From the cell containing the given text, extract its center point as [X, Y] coordinate. 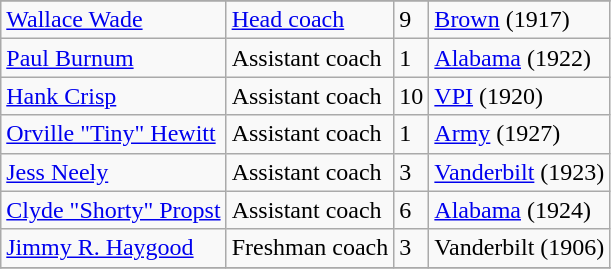
Wallace Wade [114, 20]
Vanderbilt (1923) [520, 172]
Army (1927) [520, 134]
Brown (1917) [520, 20]
Hank Crisp [114, 96]
Orville "Tiny" Hewitt [114, 134]
VPI (1920) [520, 96]
9 [412, 20]
Clyde "Shorty" Propst [114, 210]
Head coach [310, 20]
Alabama (1924) [520, 210]
Jess Neely [114, 172]
Vanderbilt (1906) [520, 248]
Alabama (1922) [520, 58]
10 [412, 96]
Jimmy R. Haygood [114, 248]
6 [412, 210]
Freshman coach [310, 248]
Paul Burnum [114, 58]
